Output the (x, y) coordinate of the center of the cell containing the given text.  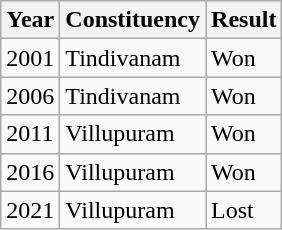
2011 (30, 134)
2001 (30, 58)
Lost (244, 210)
2016 (30, 172)
2021 (30, 210)
2006 (30, 96)
Constituency (133, 20)
Year (30, 20)
Result (244, 20)
